Scan for the cell matching the given text and deliver its [x, y] coordinate at center. 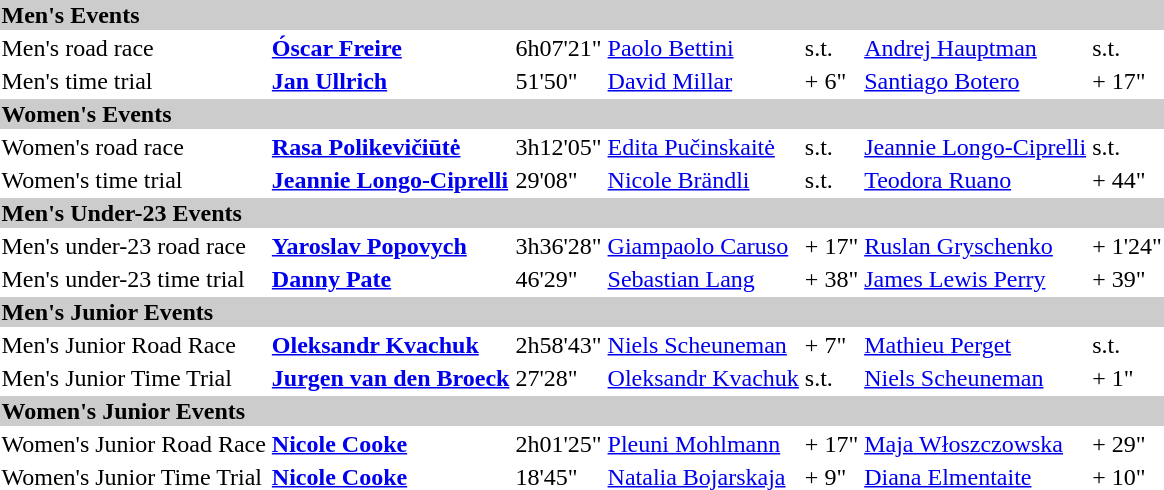
Ruslan Gryschenko [976, 246]
Pleuni Mohlmann [703, 444]
3h36'28" [558, 246]
Men's Junior Events [582, 312]
Men's under-23 time trial [134, 279]
51'50" [558, 81]
Women's time trial [134, 180]
Santiago Botero [976, 81]
Giampaolo Caruso [703, 246]
Women's road race [134, 147]
27'28" [558, 378]
Men's Junior Time Trial [134, 378]
+ 6" [831, 81]
6h07'21" [558, 48]
+ 1'24" [1128, 246]
David Millar [703, 81]
Teodora Ruano [976, 180]
+ 7" [831, 345]
Men's Junior Road Race [134, 345]
Paolo Bettini [703, 48]
3h12'05" [558, 147]
Óscar Freire [390, 48]
Nicole Brändli [703, 180]
Men's Under-23 Events [582, 213]
Men's road race [134, 48]
2h01'25" [558, 444]
Jurgen van den Broeck [390, 378]
2h58'43" [558, 345]
Mathieu Perget [976, 345]
Andrej Hauptman [976, 48]
Men's under-23 road race [134, 246]
Women's Junior Road Race [134, 444]
+ 38" [831, 279]
Danny Pate [390, 279]
46'29" [558, 279]
James Lewis Perry [976, 279]
Men's Events [582, 15]
Nicole Cooke [390, 444]
Sebastian Lang [703, 279]
+ 44" [1128, 180]
Men's time trial [134, 81]
+ 1" [1128, 378]
+ 29" [1128, 444]
Women's Events [582, 114]
Rasa Polikevičiūtė [390, 147]
29'08" [558, 180]
Maja Włoszczowska [976, 444]
Yaroslav Popovych [390, 246]
Edita Pučinskaitė [703, 147]
+ 39" [1128, 279]
Jan Ullrich [390, 81]
Women's Junior Events [582, 411]
